Return (x, y) of the center of cell containing provided text 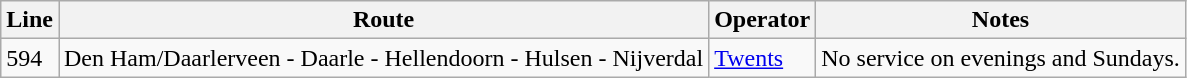
Notes (1001, 20)
Route (383, 20)
Line (30, 20)
Den Ham/Daarlerveen - Daarle - Hellendoorn - Hulsen - Nijverdal (383, 58)
No service on evenings and Sundays. (1001, 58)
594 (30, 58)
Twents (762, 58)
Operator (762, 20)
